From the cell containing the given text, extract its center point as (X, Y) coordinate. 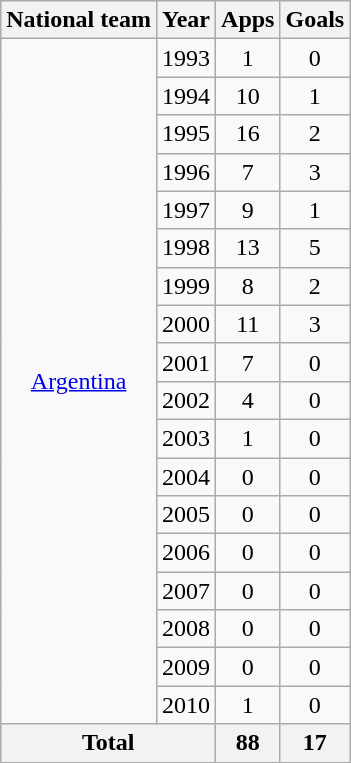
Argentina (79, 382)
9 (248, 210)
2003 (186, 438)
2005 (186, 515)
National team (79, 20)
1999 (186, 286)
2010 (186, 705)
2009 (186, 667)
Apps (248, 20)
Total (108, 743)
13 (248, 248)
88 (248, 743)
Year (186, 20)
2007 (186, 591)
17 (315, 743)
1997 (186, 210)
2004 (186, 477)
1998 (186, 248)
1993 (186, 58)
1996 (186, 172)
10 (248, 96)
1994 (186, 96)
8 (248, 286)
2001 (186, 362)
1995 (186, 134)
5 (315, 248)
Goals (315, 20)
11 (248, 324)
16 (248, 134)
2002 (186, 400)
2000 (186, 324)
2006 (186, 553)
2008 (186, 629)
4 (248, 400)
